Return the (x, y) coordinate for the center point of the cell that contains the specified text.  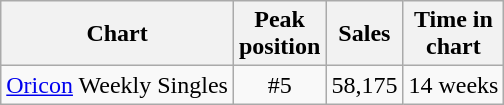
Oricon Weekly Singles (118, 85)
Chart (118, 34)
Time inchart (454, 34)
14 weeks (454, 85)
#5 (279, 85)
Peakposition (279, 34)
Sales (364, 34)
58,175 (364, 85)
